Scan for the cell matching the given text and deliver its (x, y) coordinate at center. 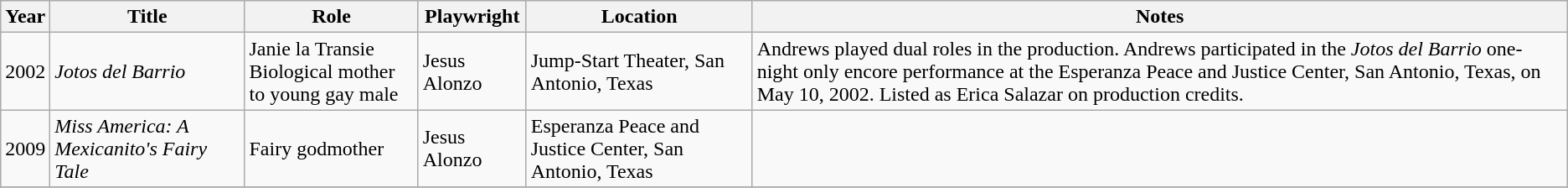
Role (332, 17)
2002 (25, 71)
Notes (1159, 17)
2009 (25, 149)
Year (25, 17)
Janie la TransieBiological mother to young gay male (332, 71)
Jotos del Barrio (147, 71)
Fairy godmother (332, 149)
Playwright (472, 17)
Esperanza Peace and Justice Center, San Antonio, Texas (639, 149)
Location (639, 17)
Jump-Start Theater, San Antonio, Texas (639, 71)
Miss America: A Mexicanito's Fairy Tale (147, 149)
Title (147, 17)
